Locate the cell with the specified text and output its [X, Y] center coordinate. 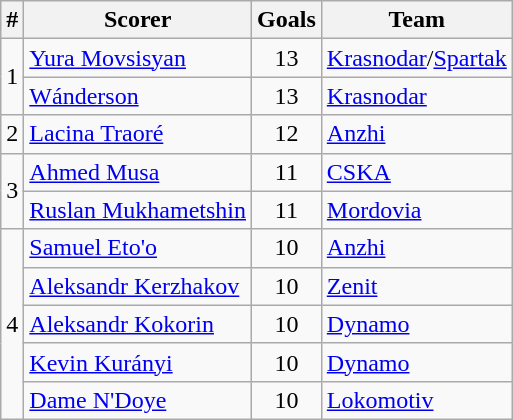
# [12, 20]
Team [416, 20]
Ruslan Mukhametshin [138, 210]
Krasnodar [416, 96]
3 [12, 191]
Lokomotiv [416, 400]
Lacina Traoré [138, 134]
2 [12, 134]
Wánderson [138, 96]
Zenit [416, 286]
Aleksandr Kokorin [138, 324]
Krasnodar/Spartak [416, 58]
Aleksandr Kerzhakov [138, 286]
4 [12, 324]
Scorer [138, 20]
Mordovia [416, 210]
Samuel Eto'o [138, 248]
12 [287, 134]
Ahmed Musa [138, 172]
Goals [287, 20]
Yura Movsisyan [138, 58]
Kevin Kurányi [138, 362]
CSKA [416, 172]
Dame N'Doye [138, 400]
1 [12, 77]
